Locate the cell with the specified text and output its [x, y] center coordinate. 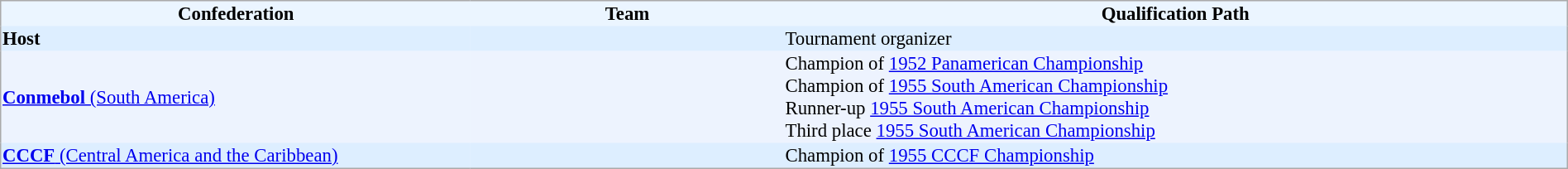
Confederation [236, 13]
Host [236, 39]
Conmebol (South America) [236, 98]
Qualification Path [1176, 13]
Champion of 1955 CCCF Championship [1176, 156]
Team [627, 13]
Tournament organizer [1176, 39]
CCCF (Central America and the Caribbean) [236, 156]
